Extract the [X, Y] coordinate from the center of the cell holding the provided text.  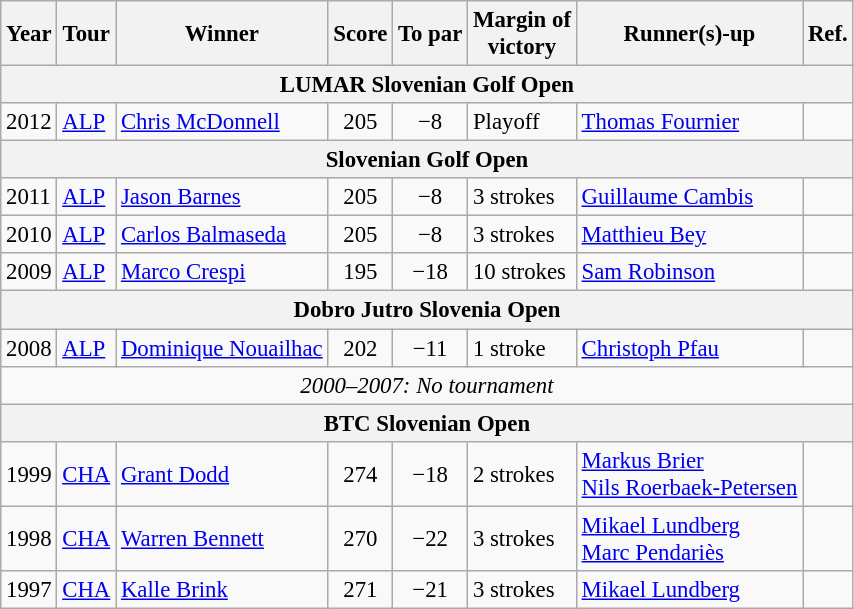
Winner [222, 34]
2000–2007: No tournament [427, 385]
2011 [29, 197]
Runner(s)-up [689, 34]
Kalle Brink [222, 590]
Markus Brier Nils Roerbaek-Petersen [689, 474]
Year [29, 34]
Guillaume Cambis [689, 197]
Mikael Lundberg Marc Pendariès [689, 538]
Thomas Fournier [689, 122]
Sam Robinson [689, 273]
−21 [430, 590]
Marco Crespi [222, 273]
Dobro Jutro Slovenia Open [427, 310]
271 [360, 590]
2009 [29, 273]
Grant Dodd [222, 474]
Score [360, 34]
Warren Bennett [222, 538]
274 [360, 474]
202 [360, 348]
LUMAR Slovenian Golf Open [427, 85]
BTC Slovenian Open [427, 423]
Matthieu Bey [689, 235]
Tour [86, 34]
Christoph Pfau [689, 348]
Chris McDonnell [222, 122]
1 stroke [522, 348]
Playoff [522, 122]
Margin ofvictory [522, 34]
To par [430, 34]
1999 [29, 474]
−22 [430, 538]
270 [360, 538]
Carlos Balmaseda [222, 235]
Jason Barnes [222, 197]
1997 [29, 590]
Mikael Lundberg [689, 590]
2012 [29, 122]
Ref. [828, 34]
2010 [29, 235]
2 strokes [522, 474]
1998 [29, 538]
Slovenian Golf Open [427, 160]
10 strokes [522, 273]
2008 [29, 348]
195 [360, 273]
−11 [430, 348]
Dominique Nouailhac [222, 348]
